Extract the [x, y] coordinate from the center of the cell holding the provided text.  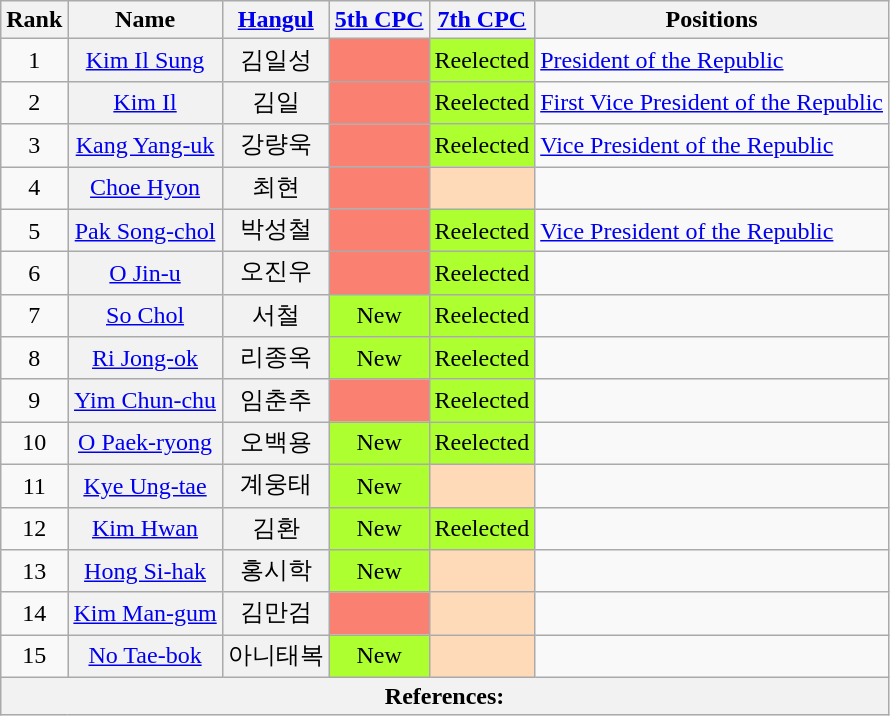
5th CPC [379, 20]
References: [445, 696]
12 [34, 528]
4 [34, 188]
아니태복 [276, 656]
Kang Yang-uk [145, 146]
O Paek-ryong [145, 444]
10 [34, 444]
Kim Hwan [145, 528]
Ri Jong-ok [145, 358]
계웅태 [276, 486]
Name [145, 20]
President of the Republic [712, 60]
2 [34, 102]
15 [34, 656]
Pak Song-chol [145, 230]
No Tae-bok [145, 656]
1 [34, 60]
3 [34, 146]
Choe Hyon [145, 188]
7th CPC [482, 20]
Yim Chun-chu [145, 400]
13 [34, 572]
Rank [34, 20]
김일 [276, 102]
Kim Man-gum [145, 614]
김만검 [276, 614]
So Chol [145, 316]
5 [34, 230]
Kye Ung-tae [145, 486]
리종옥 [276, 358]
Hangul [276, 20]
Kim Il [145, 102]
11 [34, 486]
최현 [276, 188]
Positions [712, 20]
Hong Si-hak [145, 572]
서철 [276, 316]
강량욱 [276, 146]
오백용 [276, 444]
First Vice President of the Republic [712, 102]
9 [34, 400]
박성철 [276, 230]
14 [34, 614]
김일성 [276, 60]
김환 [276, 528]
6 [34, 274]
8 [34, 358]
홍시학 [276, 572]
오진우 [276, 274]
임춘추 [276, 400]
Kim Il Sung [145, 60]
O Jin-u [145, 274]
7 [34, 316]
